Determine the (X, Y) coordinate at the center of the cell enclosing the given text.  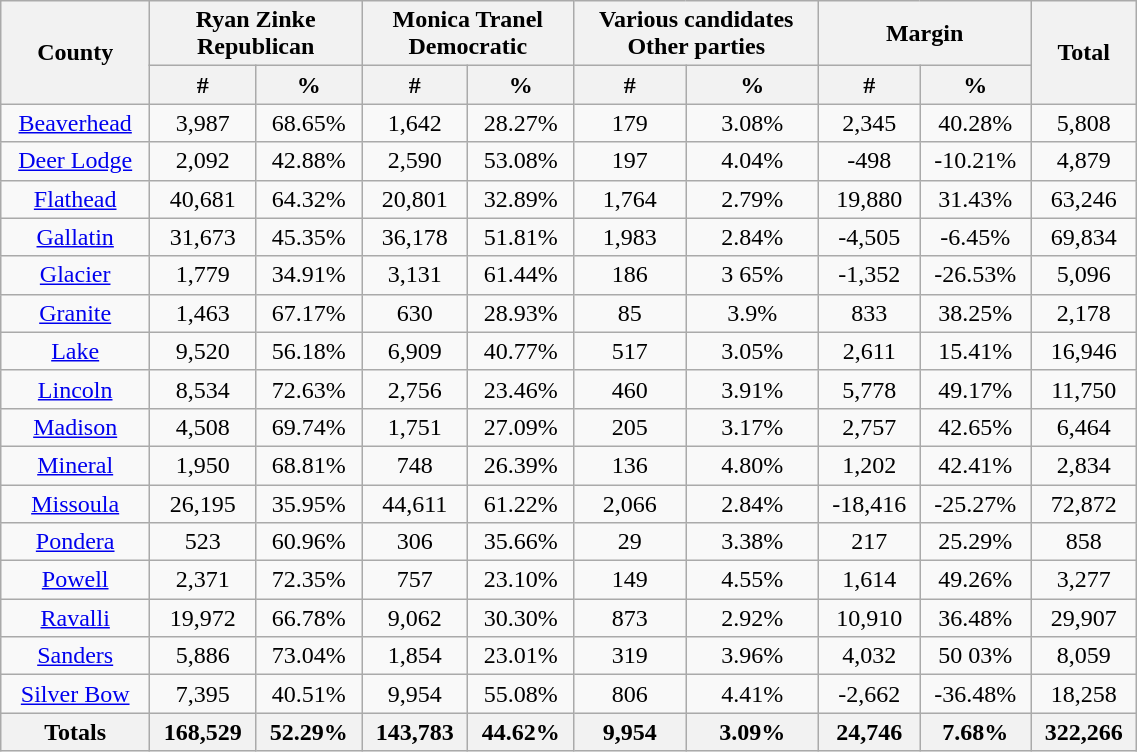
4.55% (752, 580)
69.74% (309, 427)
197 (630, 161)
85 (630, 313)
38.25% (976, 313)
16,946 (1084, 351)
4.80% (752, 465)
26.39% (521, 465)
40.28% (976, 123)
Madison (76, 427)
523 (203, 542)
-6.45% (976, 237)
35.66% (521, 542)
6,909 (415, 351)
-36.48% (976, 694)
29 (630, 542)
Margin (925, 34)
306 (415, 542)
51.81% (521, 237)
55.08% (521, 694)
30.30% (521, 618)
1,614 (870, 580)
Ravalli (76, 618)
-10.21% (976, 161)
3,131 (415, 275)
748 (415, 465)
2.79% (752, 199)
1,642 (415, 123)
5,096 (1084, 275)
11,750 (1084, 389)
5,886 (203, 656)
72,872 (1084, 503)
20,801 (415, 199)
4,032 (870, 656)
28.93% (521, 313)
31,673 (203, 237)
Mineral (76, 465)
42.41% (976, 465)
-1,352 (870, 275)
2,590 (415, 161)
3.08% (752, 123)
168,529 (203, 732)
69,834 (1084, 237)
7,395 (203, 694)
42.65% (976, 427)
49.26% (976, 580)
19,880 (870, 199)
149 (630, 580)
52.29% (309, 732)
Silver Bow (76, 694)
40.51% (309, 694)
3,987 (203, 123)
3.91% (752, 389)
4,879 (1084, 161)
Gallatin (76, 237)
3.09% (752, 732)
24,746 (870, 732)
68.81% (309, 465)
Sanders (76, 656)
66.78% (309, 618)
517 (630, 351)
27.09% (521, 427)
73.04% (309, 656)
40.77% (521, 351)
10,910 (870, 618)
-18,416 (870, 503)
Total (1084, 52)
53.08% (521, 161)
68.65% (309, 123)
72.35% (309, 580)
3.17% (752, 427)
2,756 (415, 389)
Missoula (76, 503)
4.41% (752, 694)
806 (630, 694)
49.17% (976, 389)
319 (630, 656)
3.05% (752, 351)
9,520 (203, 351)
32.89% (521, 199)
Lake (76, 351)
3 65% (752, 275)
Flathead (76, 199)
873 (630, 618)
1,202 (870, 465)
Glacier (76, 275)
-2,662 (870, 694)
833 (870, 313)
Powell (76, 580)
143,783 (415, 732)
40,681 (203, 199)
50 03% (976, 656)
8,534 (203, 389)
Monica TranelDemocratic (468, 34)
Deer Lodge (76, 161)
1,983 (630, 237)
2,345 (870, 123)
186 (630, 275)
1,854 (415, 656)
56.18% (309, 351)
2.92% (752, 618)
2,757 (870, 427)
Granite (76, 313)
34.91% (309, 275)
2,092 (203, 161)
23.01% (521, 656)
9,062 (415, 618)
8,059 (1084, 656)
Various candidatesOther parties (696, 34)
4.04% (752, 161)
3.38% (752, 542)
858 (1084, 542)
25.29% (976, 542)
15.41% (976, 351)
7.68% (976, 732)
23.10% (521, 580)
3,277 (1084, 580)
61.22% (521, 503)
2,611 (870, 351)
Pondera (76, 542)
6,464 (1084, 427)
67.17% (309, 313)
1,779 (203, 275)
Beaverhead (76, 123)
Ryan ZinkeRepublican (256, 34)
1,463 (203, 313)
-4,505 (870, 237)
3.96% (752, 656)
31.43% (976, 199)
36,178 (415, 237)
64.32% (309, 199)
3.9% (752, 313)
1,764 (630, 199)
72.63% (309, 389)
61.44% (521, 275)
2,066 (630, 503)
630 (415, 313)
1,751 (415, 427)
205 (630, 427)
36.48% (976, 618)
County (76, 52)
136 (630, 465)
29,907 (1084, 618)
44,611 (415, 503)
2,834 (1084, 465)
-498 (870, 161)
26,195 (203, 503)
2,178 (1084, 313)
757 (415, 580)
179 (630, 123)
322,266 (1084, 732)
-26.53% (976, 275)
63,246 (1084, 199)
28.27% (521, 123)
-25.27% (976, 503)
60.96% (309, 542)
35.95% (309, 503)
460 (630, 389)
5,808 (1084, 123)
23.46% (521, 389)
19,972 (203, 618)
Lincoln (76, 389)
217 (870, 542)
Totals (76, 732)
4,508 (203, 427)
42.88% (309, 161)
45.35% (309, 237)
1,950 (203, 465)
18,258 (1084, 694)
2,371 (203, 580)
44.62% (521, 732)
5,778 (870, 389)
